For the text-containing cell, return its midpoint in [x, y] coordinate format. 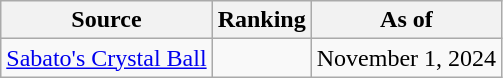
As of [406, 20]
Ranking [262, 20]
Sabato's Crystal Ball [106, 58]
Source [106, 20]
November 1, 2024 [406, 58]
